Output the [x, y] coordinate of the center of the cell containing the given text.  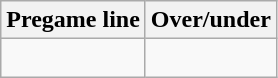
Pregame line [74, 20]
Over/under [210, 20]
